Search for the cell housing the specified text and yield its (x, y) center coordinate. 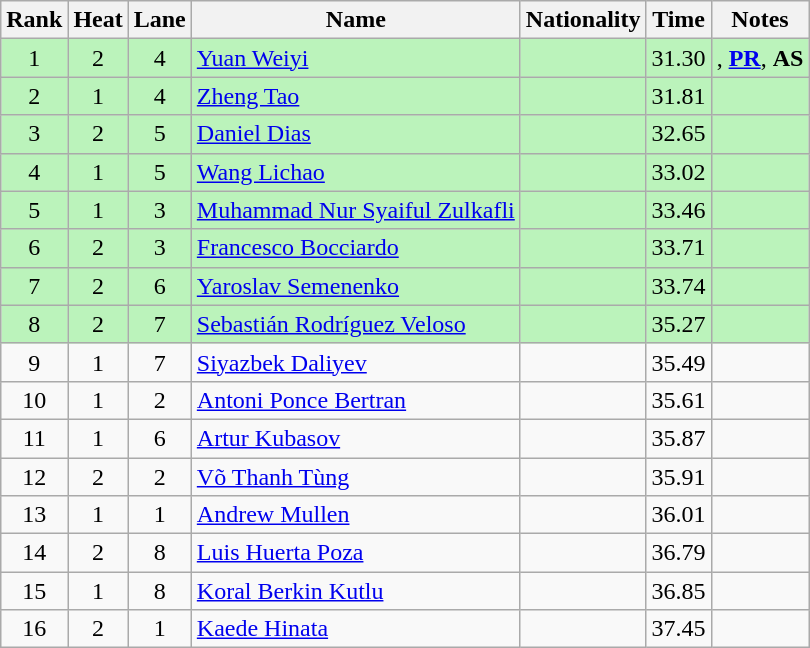
11 (34, 438)
Siyazbek Daliyev (356, 362)
16 (34, 629)
15 (34, 591)
32.65 (678, 134)
Daniel Dias (356, 134)
35.49 (678, 362)
Artur Kubasov (356, 438)
36.79 (678, 553)
35.87 (678, 438)
Muhammad Nur Syaiful Zulkafli (356, 210)
Koral Berkin Kutlu (356, 591)
Notes (760, 20)
Nationality (583, 20)
Wang Lichao (356, 172)
33.02 (678, 172)
33.74 (678, 286)
Yaroslav Semenenko (356, 286)
31.81 (678, 96)
Luis Huerta Poza (356, 553)
Kaede Hinata (356, 629)
12 (34, 477)
36.85 (678, 591)
Antoni Ponce Bertran (356, 400)
Name (356, 20)
33.46 (678, 210)
13 (34, 515)
Yuan Weiyi (356, 58)
36.01 (678, 515)
Francesco Bocciardo (356, 248)
Sebastián Rodríguez Veloso (356, 324)
35.91 (678, 477)
33.71 (678, 248)
Võ Thanh Tùng (356, 477)
Time (678, 20)
35.27 (678, 324)
14 (34, 553)
37.45 (678, 629)
31.30 (678, 58)
Andrew Mullen (356, 515)
Lane (160, 20)
, PR, AS (760, 58)
10 (34, 400)
Rank (34, 20)
Zheng Tao (356, 96)
35.61 (678, 400)
9 (34, 362)
Heat (98, 20)
